Return the [x, y] coordinate for the center point of the cell that contains the specified text.  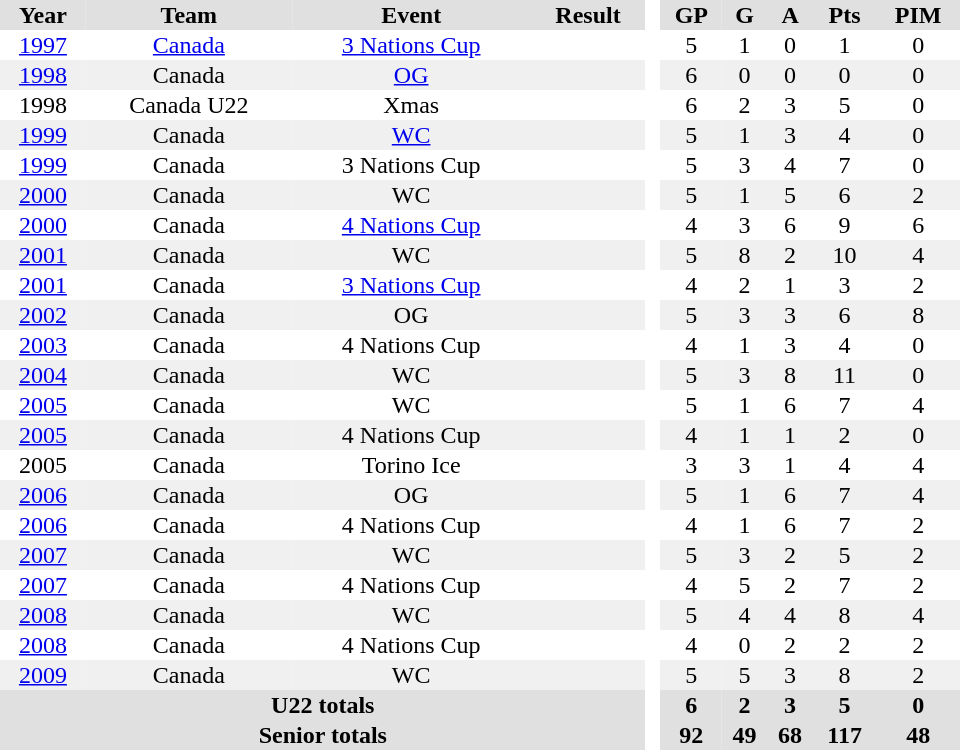
PIM [918, 15]
GP [692, 15]
9 [844, 225]
2009 [43, 675]
Canada U22 [189, 105]
1997 [43, 45]
117 [844, 735]
49 [744, 735]
A [790, 15]
Pts [844, 15]
Year [43, 15]
10 [844, 255]
Event [412, 15]
48 [918, 735]
Xmas [412, 105]
U22 totals [323, 705]
68 [790, 735]
2002 [43, 315]
92 [692, 735]
Team [189, 15]
Torino Ice [412, 465]
11 [844, 375]
G [744, 15]
2004 [43, 375]
Senior totals [323, 735]
2003 [43, 345]
Result [588, 15]
